Capture the cell that displays the provided text and extract its (X, Y) central coordinate. 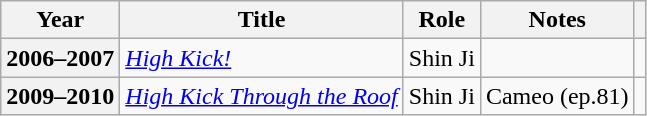
Role (442, 20)
2009–2010 (60, 96)
High Kick! (262, 58)
Year (60, 20)
Cameo (ep.81) (557, 96)
Title (262, 20)
High Kick Through the Roof (262, 96)
2006–2007 (60, 58)
Notes (557, 20)
